From the cell containing the given text, extract its center point as (x, y) coordinate. 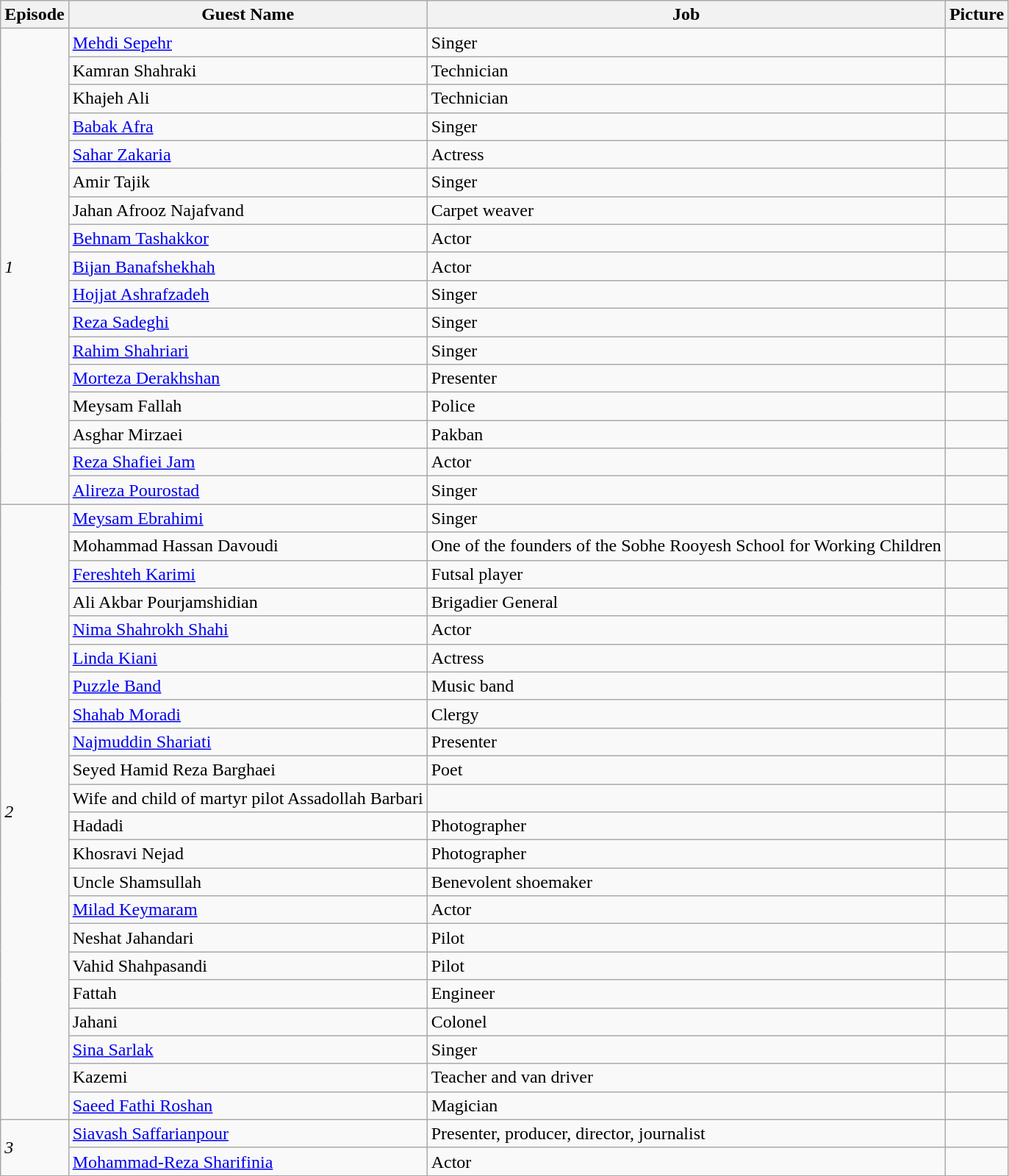
Police (686, 406)
Behnam Tashakkor (248, 238)
Sina Sarlak (248, 1050)
Poet (686, 770)
Reza Shafiei Jam (248, 462)
Engineer (686, 994)
Jahan Afrooz Najafvand (248, 210)
Episode (35, 15)
Bijan Banafshekhah (248, 266)
Kazemi (248, 1078)
Mehdi Sepehr (248, 43)
Jahani (248, 1022)
Shahab Moradi (248, 714)
2 (35, 811)
Kamran Shahraki (248, 71)
Fereshteh Karimi (248, 574)
Uncle Shamsullah (248, 882)
Futsal player (686, 574)
Najmuddin Shariati (248, 742)
Ali Akbar Pourjamshidian (248, 602)
3 (35, 1147)
1 (35, 266)
Meysam Ebrahimi (248, 518)
Asghar Mirzaei (248, 434)
Meysam Fallah (248, 406)
Saeed Fathi Roshan (248, 1105)
Hadadi (248, 826)
Brigadier General (686, 602)
Khajeh Ali (248, 98)
Wife and child of martyr pilot Assadollah Barbari (248, 797)
Linda Kiani (248, 658)
One of the founders of the Sobhe Rooyesh School for Working Children (686, 546)
Amir Tajik (248, 182)
Babak Afra (248, 126)
Rahim Shahriari (248, 351)
Guest Name (248, 15)
Carpet weaver (686, 210)
Magician (686, 1105)
Clergy (686, 714)
Job (686, 15)
Vahid Shahpasandi (248, 966)
Mohammad Hassan Davoudi (248, 546)
Mohammad-Reza Sharifinia (248, 1161)
Siavash Saffarianpour (248, 1133)
Reza Sadeghi (248, 322)
Teacher and van driver (686, 1078)
Morteza Derakhshan (248, 379)
Sahar Zakaria (248, 154)
Picture (976, 15)
Hojjat Ashrafzadeh (248, 294)
Benevolent shoemaker (686, 882)
Neshat Jahandari (248, 938)
Puzzle Band (248, 686)
Pakban (686, 434)
Presenter, producer, director, journalist (686, 1133)
Alireza Pourostad (248, 490)
Fattah (248, 994)
Milad Keymaram (248, 910)
Colonel (686, 1022)
Music band (686, 686)
Khosravi Nejad (248, 854)
Nima Shahrokh Shahi (248, 630)
Seyed Hamid Reza Barghaei (248, 770)
